Detect which cell encompasses the target text, then output its (x, y) center coordinate. 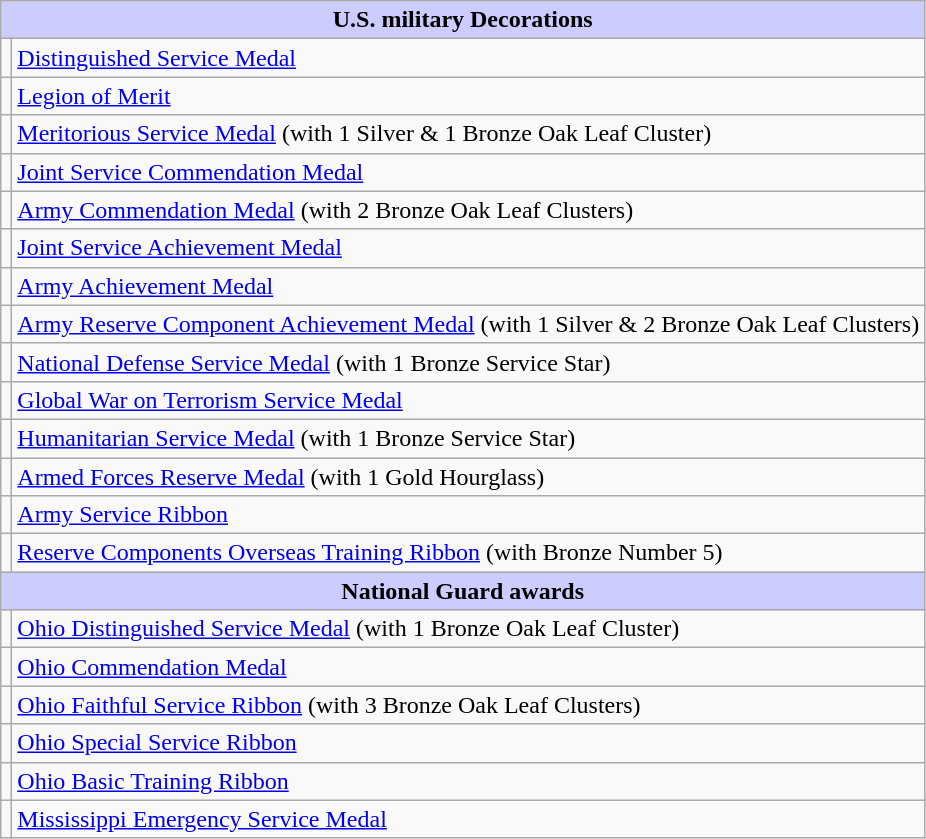
Reserve Components Overseas Training Ribbon (with Bronze Number 5) (468, 553)
Army Reserve Component Achievement Medal (with 1 Silver & 2 Bronze Oak Leaf Clusters) (468, 324)
Ohio Basic Training Ribbon (468, 781)
Army Service Ribbon (468, 515)
Meritorious Service Medal (with 1 Silver & 1 Bronze Oak Leaf Cluster) (468, 134)
Legion of Merit (468, 96)
Ohio Special Service Ribbon (468, 743)
Armed Forces Reserve Medal (with 1 Gold Hourglass) (468, 477)
Ohio Faithful Service Ribbon (with 3 Bronze Oak Leaf Clusters) (468, 705)
U.S. military Decorations (463, 20)
Distinguished Service Medal (468, 58)
Army Commendation Medal (with 2 Bronze Oak Leaf Clusters) (468, 210)
Mississippi Emergency Service Medal (468, 819)
National Defense Service Medal (with 1 Bronze Service Star) (468, 362)
Global War on Terrorism Service Medal (468, 400)
Army Achievement Medal (468, 286)
National Guard awards (463, 591)
Ohio Commendation Medal (468, 667)
Joint Service Achievement Medal (468, 248)
Humanitarian Service Medal (with 1 Bronze Service Star) (468, 438)
Ohio Distinguished Service Medal (with 1 Bronze Oak Leaf Cluster) (468, 629)
Joint Service Commendation Medal (468, 172)
